Provide the [X, Y] coordinate of the cell's center where the given text is located.  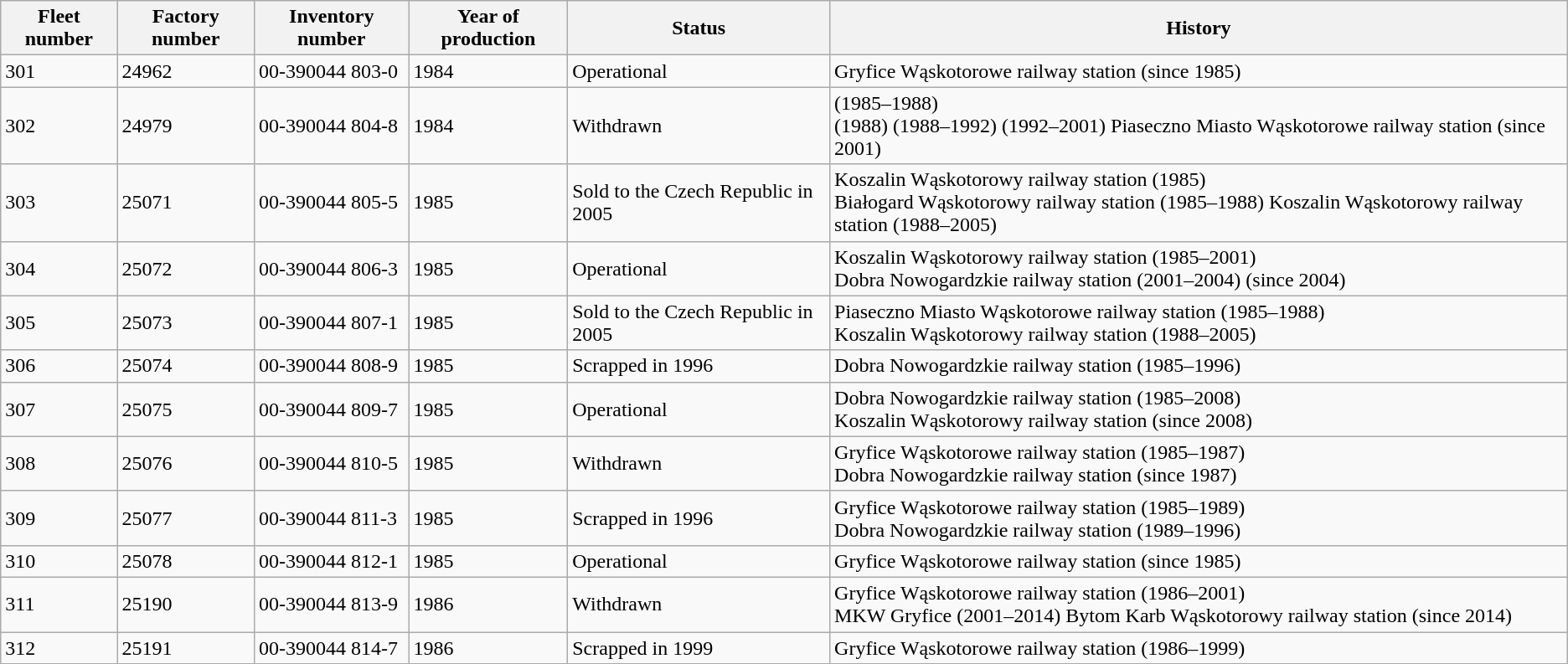
25071 [186, 203]
00-390044 811-3 [332, 517]
303 [59, 203]
Dobra Nowogardzkie railway station (1985–1996) [1199, 366]
00-390044 803-0 [332, 71]
Koszalin Wąskotorowy railway station (1985)Białogard Wąskotorowy railway station (1985–1988) Koszalin Wąskotorowy railway station (1988–2005) [1199, 203]
304 [59, 268]
25190 [186, 605]
00-390044 814-7 [332, 647]
306 [59, 366]
305 [59, 323]
Year of production [488, 28]
302 [59, 126]
Gryfice Wąskotorowe railway station (1985–1987)Dobra Nowogardzkie railway station (since 1987) [1199, 464]
(1985–1988) (1988) (1988–1992) (1992–2001) Piaseczno Miasto Wąskotorowe railway station (since 2001) [1199, 126]
Gryfice Wąskotorowe railway station (1985–1989)Dobra Nowogardzkie railway station (1989–1996) [1199, 517]
25075 [186, 409]
00-390044 810-5 [332, 464]
00-390044 807-1 [332, 323]
Gryfice Wąskotorowe railway station (1986–2001)MKW Gryfice (2001–2014) Bytom Karb Wąskotorowy railway station (since 2014) [1199, 605]
309 [59, 517]
312 [59, 647]
Scrapped in 1999 [699, 647]
Fleet number [59, 28]
00-390044 809-7 [332, 409]
308 [59, 464]
00-390044 806-3 [332, 268]
Koszalin Wąskotorowy railway station (1985–2001)Dobra Nowogardzkie railway station (2001–2004) (since 2004) [1199, 268]
25073 [186, 323]
00-390044 804-8 [332, 126]
311 [59, 605]
Gryfice Wąskotorowe railway station (1986–1999) [1199, 647]
24979 [186, 126]
301 [59, 71]
310 [59, 561]
Dobra Nowogardzkie railway station (1985–2008)Koszalin Wąskotorowy railway station (since 2008) [1199, 409]
00-390044 805-5 [332, 203]
History [1199, 28]
25077 [186, 517]
25191 [186, 647]
25074 [186, 366]
Factory number [186, 28]
00-390044 812-1 [332, 561]
00-390044 813-9 [332, 605]
Status [699, 28]
00-390044 808-9 [332, 366]
25078 [186, 561]
307 [59, 409]
Inventory number [332, 28]
25072 [186, 268]
25076 [186, 464]
Piaseczno Miasto Wąskotorowe railway station (1985–1988)Koszalin Wąskotorowy railway station (1988–2005) [1199, 323]
24962 [186, 71]
